Identify which cell holds the provided text, then report its (X, Y) central coordinate. 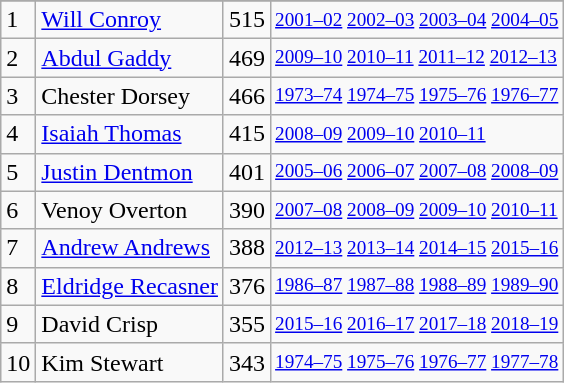
355 (246, 324)
2008–09 2009–10 2010–11 (417, 134)
4 (18, 134)
343 (246, 362)
1 (18, 20)
David Crisp (130, 324)
2007–08 2008–09 2009–10 2010–11 (417, 210)
515 (246, 20)
Isaiah Thomas (130, 134)
401 (246, 172)
469 (246, 58)
2001–02 2002–03 2003–04 2004–05 (417, 20)
Eldridge Recasner (130, 286)
Will Conroy (130, 20)
376 (246, 286)
2005–06 2006–07 2007–08 2008–09 (417, 172)
2 (18, 58)
2009–10 2010–11 2011–12 2012–13 (417, 58)
Justin Dentmon (130, 172)
Venoy Overton (130, 210)
390 (246, 210)
1974–75 1975–76 1976–77 1977–78 (417, 362)
1973–74 1974–75 1975–76 1976–77 (417, 96)
5 (18, 172)
6 (18, 210)
Chester Dorsey (130, 96)
Andrew Andrews (130, 248)
415 (246, 134)
466 (246, 96)
Kim Stewart (130, 362)
10 (18, 362)
2015–16 2016–17 2017–18 2018–19 (417, 324)
9 (18, 324)
388 (246, 248)
2012–13 2013–14 2014–15 2015–16 (417, 248)
1986–87 1987–88 1988–89 1989–90 (417, 286)
Abdul Gaddy (130, 58)
7 (18, 248)
3 (18, 96)
8 (18, 286)
